Scan for the cell matching the given text and deliver its [x, y] coordinate at center. 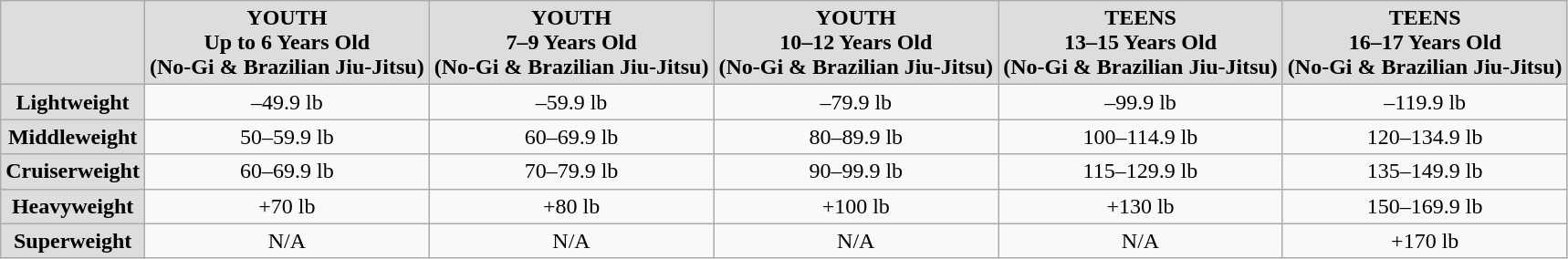
YOUTH7–9 Years Old(No-Gi & Brazilian Jiu-Jitsu) [571, 43]
80–89.9 lb [856, 137]
TEENS13–15 Years Old(No-Gi & Brazilian Jiu-Jitsu) [1141, 43]
70–79.9 lb [571, 171]
–99.9 lb [1141, 102]
TEENS16–17 Years Old(No-Gi & Brazilian Jiu-Jitsu) [1425, 43]
–119.9 lb [1425, 102]
90–99.9 lb [856, 171]
+130 lb [1141, 206]
YOUTH10–12 Years Old(No-Gi & Brazilian Jiu-Jitsu) [856, 43]
Middleweight [73, 137]
YOUTHUp to 6 Years Old(No-Gi & Brazilian Jiu-Jitsu) [287, 43]
Cruiserweight [73, 171]
+80 lb [571, 206]
+100 lb [856, 206]
Lightweight [73, 102]
135–149.9 lb [1425, 171]
+70 lb [287, 206]
–49.9 lb [287, 102]
50–59.9 lb [287, 137]
120–134.9 lb [1425, 137]
Superweight [73, 241]
150–169.9 lb [1425, 206]
115–129.9 lb [1141, 171]
–59.9 lb [571, 102]
–79.9 lb [856, 102]
Heavyweight [73, 206]
100–114.9 lb [1141, 137]
+170 lb [1425, 241]
